Output the (X, Y) coordinate of the center of the cell containing the given text.  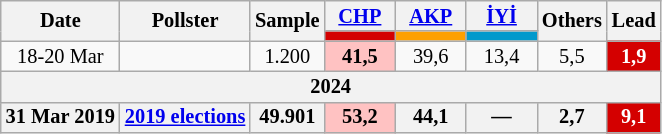
18-20 Mar (60, 56)
41,5 (360, 56)
CHP (360, 16)
44,1 (430, 118)
AKP (430, 16)
2024 (331, 86)
Date (60, 20)
39,6 (430, 56)
— (502, 118)
İYİ (502, 16)
Lead (634, 20)
2,7 (572, 118)
9,1 (634, 118)
5,5 (572, 56)
1,9 (634, 56)
53,2 (360, 118)
13,4 (502, 56)
49.901 (287, 118)
Sample (287, 20)
Pollster (185, 20)
31 Mar 2019 (60, 118)
2019 elections (185, 118)
1.200 (287, 56)
Others (572, 20)
